For the text-containing cell, return its midpoint in (x, y) coordinate format. 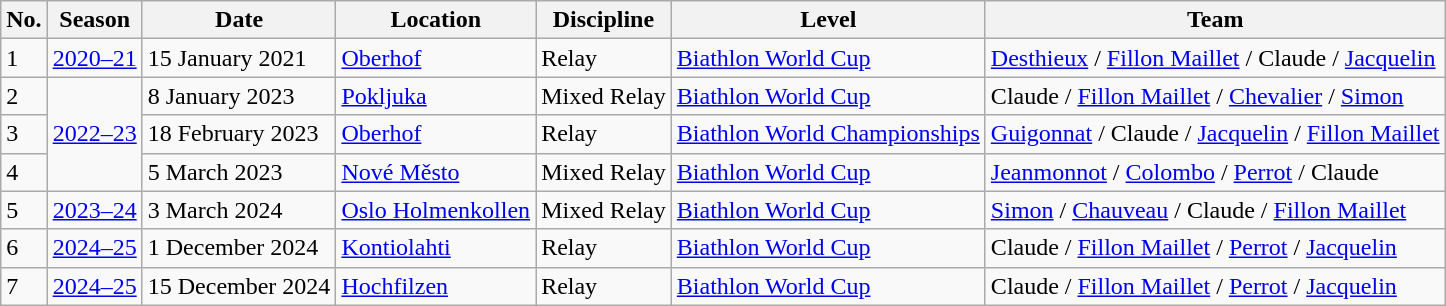
5 March 2023 (239, 172)
2 (24, 96)
Simon / Chauveau / Claude / Fillon Maillet (1215, 210)
4 (24, 172)
Desthieux / Fillon Maillet / Claude / Jacquelin (1215, 58)
Location (436, 20)
3 March 2024 (239, 210)
No. (24, 20)
6 (24, 248)
18 February 2023 (239, 134)
Guigonnat / Claude / Jacquelin / Fillon Maillet (1215, 134)
Biathlon World Championships (828, 134)
2022–23 (94, 134)
Discipline (604, 20)
Pokljuka (436, 96)
7 (24, 286)
Oslo Holmenkollen (436, 210)
15 December 2024 (239, 286)
1 December 2024 (239, 248)
Jeanmonnot / Colombo / Perrot / Claude (1215, 172)
2020–21 (94, 58)
Hochfilzen (436, 286)
Team (1215, 20)
1 (24, 58)
Kontiolahti (436, 248)
2023–24 (94, 210)
15 January 2021 (239, 58)
3 (24, 134)
5 (24, 210)
Claude / Fillon Maillet / Chevalier / Simon (1215, 96)
Nové Město (436, 172)
Season (94, 20)
Level (828, 20)
Date (239, 20)
8 January 2023 (239, 96)
